Find where the given text appears and provide that cell's center as [x, y] coordinate. 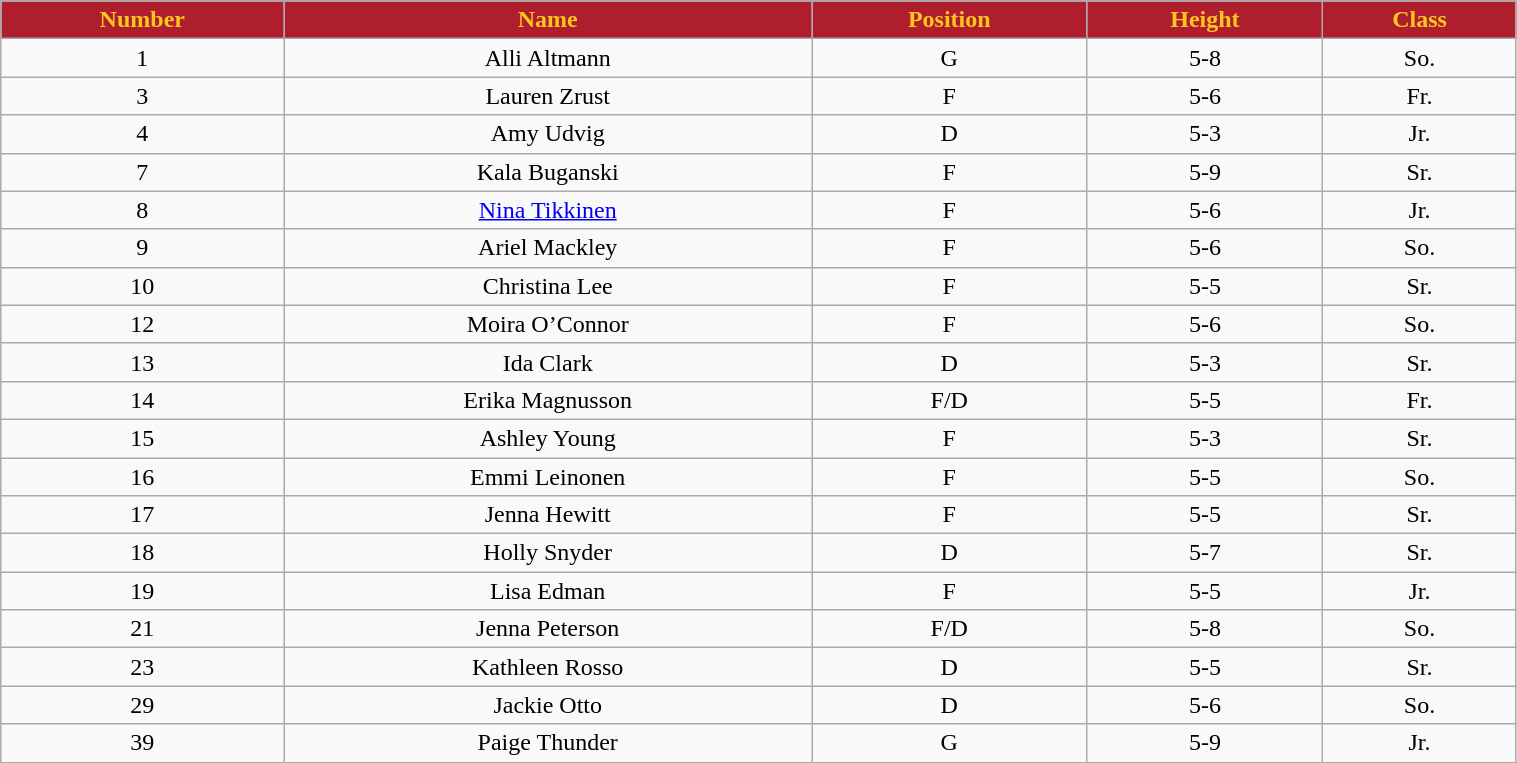
Emmi Leinonen [548, 477]
Position [950, 20]
4 [142, 134]
19 [142, 591]
Jackie Otto [548, 705]
Height [1205, 20]
Kathleen Rosso [548, 667]
Number [142, 20]
Jenna Hewitt [548, 515]
Paige Thunder [548, 743]
7 [142, 172]
12 [142, 324]
Name [548, 20]
23 [142, 667]
15 [142, 438]
Erika Magnusson [548, 400]
10 [142, 286]
Alli Altmann [548, 58]
13 [142, 362]
3 [142, 96]
17 [142, 515]
9 [142, 248]
Ida Clark [548, 362]
Moira O’Connor [548, 324]
29 [142, 705]
Lauren Zrust [548, 96]
1 [142, 58]
39 [142, 743]
Jenna Peterson [548, 629]
Ariel Mackley [548, 248]
Christina Lee [548, 286]
5-7 [1205, 553]
Holly Snyder [548, 553]
18 [142, 553]
21 [142, 629]
Amy Udvig [548, 134]
Kala Buganski [548, 172]
Ashley Young [548, 438]
14 [142, 400]
8 [142, 210]
Lisa Edman [548, 591]
16 [142, 477]
Class [1420, 20]
Nina Tikkinen [548, 210]
